Return [x, y] of the center of cell containing provided text 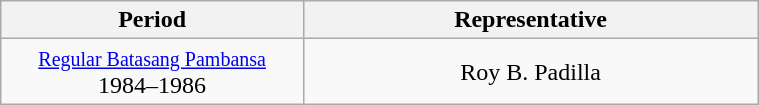
Period [152, 20]
Regular Batasang Pambansa1984–1986 [152, 72]
Roy B. Padilla [530, 72]
Representative [530, 20]
